Locate the cell with the specified text and output its (x, y) center coordinate. 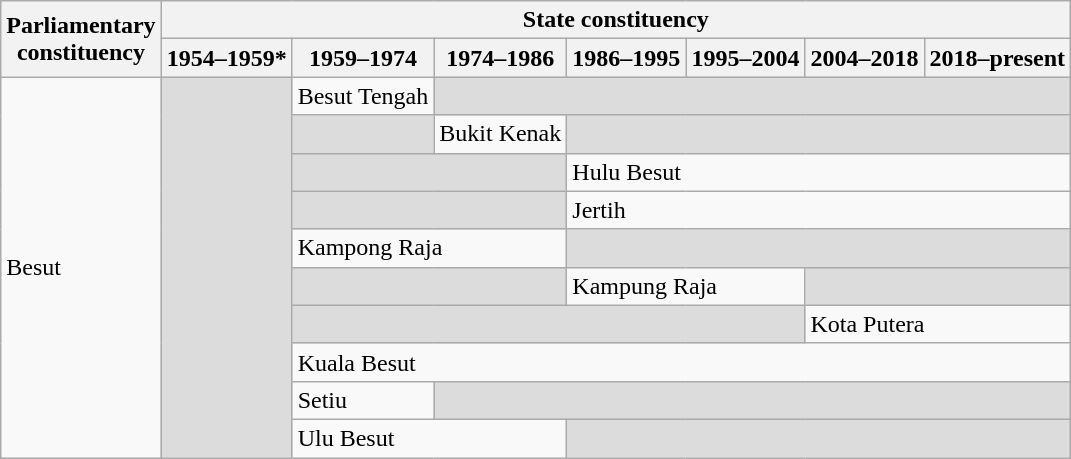
1986–1995 (626, 58)
Besut (81, 268)
2018–present (998, 58)
2004–2018 (864, 58)
Kampung Raja (686, 286)
1959–1974 (363, 58)
Bukit Kenak (500, 134)
Kuala Besut (681, 362)
Ulu Besut (430, 438)
State constituency (616, 20)
Jertih (819, 210)
Kampong Raja (430, 248)
Hulu Besut (819, 172)
Kota Putera (938, 324)
1974–1986 (500, 58)
Setiu (363, 400)
Besut Tengah (363, 96)
Parliamentaryconstituency (81, 39)
1995–2004 (746, 58)
1954–1959* (226, 58)
